Search for the cell housing the specified text and yield its (X, Y) center coordinate. 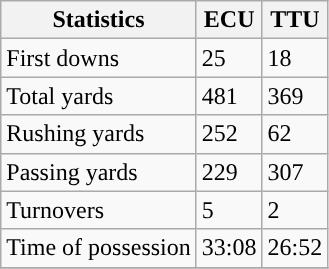
252 (229, 134)
33:08 (229, 248)
Turnovers (99, 210)
Rushing yards (99, 134)
229 (229, 172)
Time of possession (99, 248)
369 (295, 96)
5 (229, 210)
Total yards (99, 96)
62 (295, 134)
ECU (229, 20)
Statistics (99, 20)
2 (295, 210)
307 (295, 172)
481 (229, 96)
18 (295, 58)
Passing yards (99, 172)
TTU (295, 20)
25 (229, 58)
26:52 (295, 248)
First downs (99, 58)
